Identify which cell holds the provided text, then report its (x, y) central coordinate. 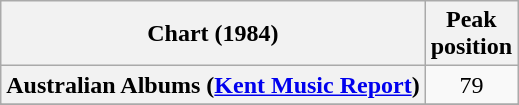
Chart (1984) (213, 34)
Australian Albums (Kent Music Report) (213, 85)
79 (471, 85)
Peakposition (471, 34)
